For the text-containing cell, return its midpoint in [X, Y] coordinate format. 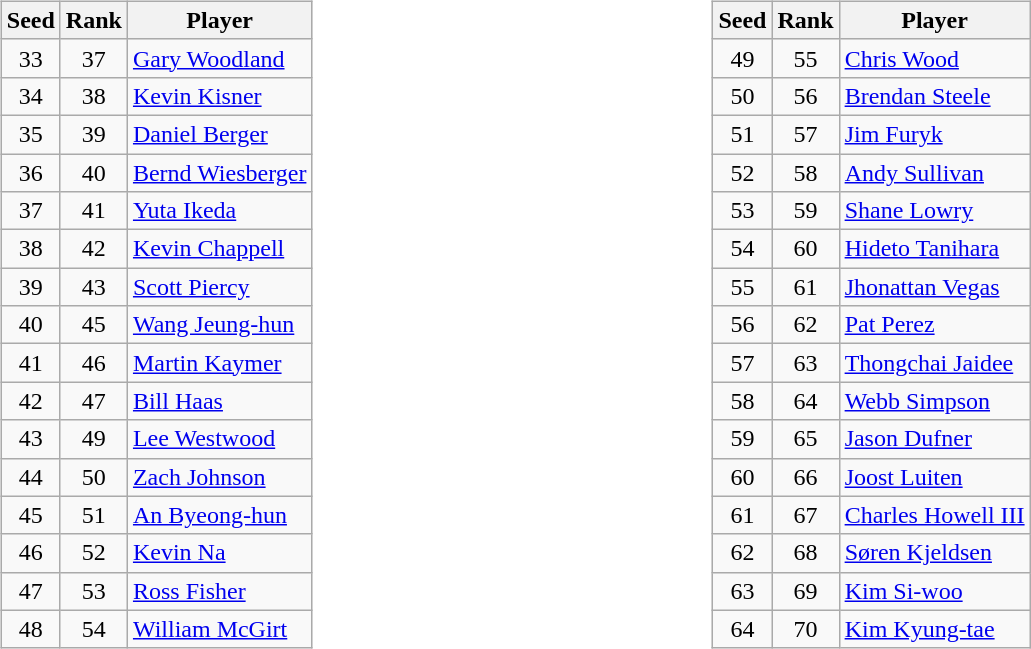
Kevin Chappell [219, 249]
34 [30, 96]
48 [30, 629]
66 [806, 477]
Bill Haas [219, 401]
65 [806, 439]
35 [30, 134]
Wang Jeung-hun [219, 325]
Zach Johnson [219, 477]
Daniel Berger [219, 134]
Hideto Tanihara [934, 249]
Jhonattan Vegas [934, 287]
33 [30, 58]
An Byeong-hun [219, 515]
Søren Kjeldsen [934, 553]
67 [806, 515]
Andy Sullivan [934, 173]
36 [30, 173]
Scott Piercy [219, 287]
Jim Furyk [934, 134]
70 [806, 629]
Shane Lowry [934, 211]
Lee Westwood [219, 439]
Kim Kyung-tae [934, 629]
Ross Fisher [219, 591]
Kevin Na [219, 553]
Gary Woodland [219, 58]
Kevin Kisner [219, 96]
Jason Dufner [934, 439]
69 [806, 591]
William McGirt [219, 629]
44 [30, 477]
Kim Si-woo [934, 591]
Bernd Wiesberger [219, 173]
Yuta Ikeda [219, 211]
Brendan Steele [934, 96]
Joost Luiten [934, 477]
Charles Howell III [934, 515]
Webb Simpson [934, 401]
Martin Kaymer [219, 363]
Pat Perez [934, 325]
68 [806, 553]
Chris Wood [934, 58]
Thongchai Jaidee [934, 363]
